Extract the [X, Y] coordinate from the center of the cell holding the provided text.  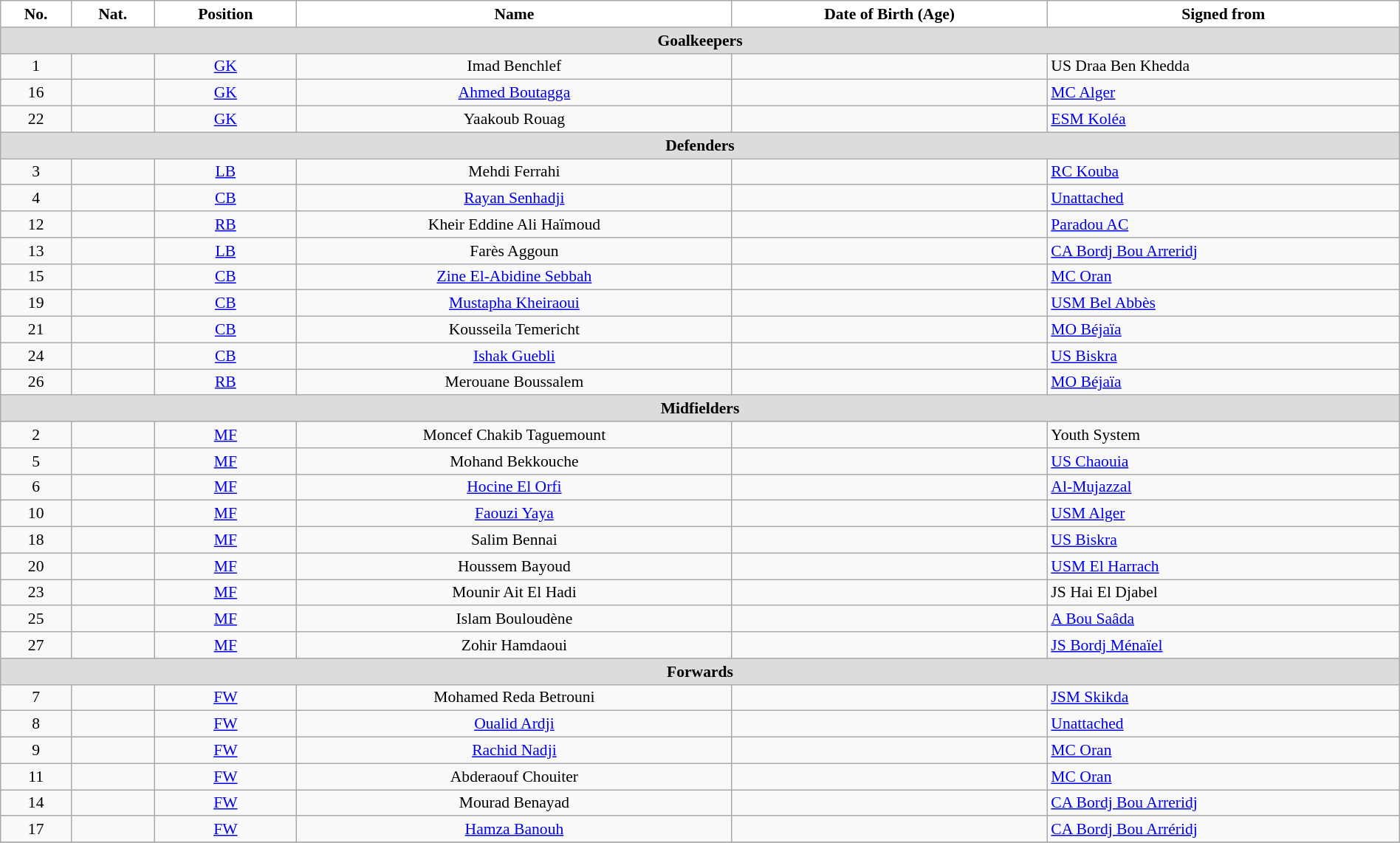
Name [514, 14]
Merouane Boussalem [514, 382]
JS Hai El Djabel [1223, 593]
18 [36, 540]
US Chaouia [1223, 461]
CA Bordj Bou Arréridj [1223, 830]
Paradou AC [1223, 224]
Imad Benchlef [514, 66]
7 [36, 698]
Hamza Banouh [514, 830]
12 [36, 224]
No. [36, 14]
Signed from [1223, 14]
8 [36, 724]
14 [36, 803]
USM Bel Abbès [1223, 303]
Nat. [113, 14]
1 [36, 66]
9 [36, 751]
Hocine El Orfi [514, 487]
JS Bordj Ménaïel [1223, 645]
21 [36, 330]
Faouzi Yaya [514, 514]
Farès Aggoun [514, 251]
Kousseila Temericht [514, 330]
US Draa Ben Khedda [1223, 66]
25 [36, 619]
19 [36, 303]
17 [36, 830]
Mustapha Kheiraoui [514, 303]
USM El Harrach [1223, 566]
Position [226, 14]
23 [36, 593]
16 [36, 93]
Mourad Benayad [514, 803]
MC Alger [1223, 93]
24 [36, 356]
10 [36, 514]
ESM Koléa [1223, 120]
Zine El-Abidine Sebbah [514, 277]
Zohir Hamdaoui [514, 645]
Abderaouf Chouiter [514, 777]
20 [36, 566]
Salim Bennai [514, 540]
A Bou Saâda [1223, 619]
Ahmed Boutagga [514, 93]
27 [36, 645]
Mohand Bekkouche [514, 461]
Islam Bouloudène [514, 619]
Mounir Ait El Hadi [514, 593]
Yaakoub Rouag [514, 120]
11 [36, 777]
Rayan Senhadji [514, 199]
Kheir Eddine Ali Haïmoud [514, 224]
Date of Birth (Age) [889, 14]
Mohamed Reda Betrouni [514, 698]
6 [36, 487]
Youth System [1223, 435]
Defenders [700, 145]
3 [36, 172]
Houssem Bayoud [514, 566]
Oualid Ardji [514, 724]
Midfielders [700, 409]
26 [36, 382]
13 [36, 251]
Rachid Nadji [514, 751]
Moncef Chakib Taguemount [514, 435]
USM Alger [1223, 514]
Al-Mujazzal [1223, 487]
Forwards [700, 672]
15 [36, 277]
JSM Skikda [1223, 698]
5 [36, 461]
Ishak Guebli [514, 356]
22 [36, 120]
RC Kouba [1223, 172]
4 [36, 199]
2 [36, 435]
Mehdi Ferrahi [514, 172]
Goalkeepers [700, 41]
